Determine the [X, Y] coordinate at the center of the cell enclosing the given text.  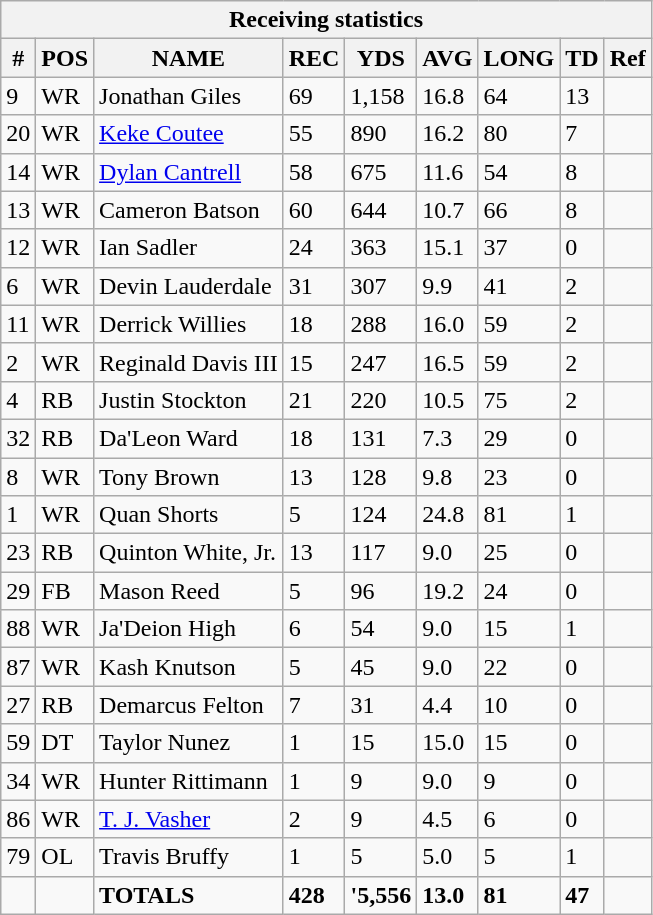
5.0 [448, 857]
FB [65, 591]
16.5 [448, 362]
Ref [628, 58]
4 [18, 400]
DT [65, 743]
15.1 [448, 248]
117 [381, 553]
363 [381, 248]
AVG [448, 58]
15.0 [448, 743]
4.4 [448, 705]
16.8 [448, 96]
96 [381, 591]
10 [519, 705]
1,158 [381, 96]
87 [18, 667]
247 [381, 362]
Kash Knutson [189, 667]
10.5 [448, 400]
20 [18, 134]
14 [18, 172]
34 [18, 781]
25 [519, 553]
Da'Leon Ward [189, 438]
# [18, 58]
OL [65, 857]
Keke Coutee [189, 134]
80 [519, 134]
Receiving statistics [326, 20]
Derrick Willies [189, 324]
79 [18, 857]
32 [18, 438]
10.7 [448, 210]
POS [65, 58]
Hunter Rittimann [189, 781]
Quan Shorts [189, 515]
124 [381, 515]
T. J. Vasher [189, 819]
66 [519, 210]
890 [381, 134]
12 [18, 248]
307 [381, 286]
22 [519, 667]
Tony Brown [189, 477]
4.5 [448, 819]
69 [314, 96]
131 [381, 438]
288 [381, 324]
220 [381, 400]
Justin Stockton [189, 400]
64 [519, 96]
TOTALS [189, 895]
45 [381, 667]
Dylan Cantrell [189, 172]
LONG [519, 58]
55 [314, 134]
Demarcus Felton [189, 705]
16.2 [448, 134]
37 [519, 248]
47 [582, 895]
Cameron Batson [189, 210]
428 [314, 895]
24.8 [448, 515]
675 [381, 172]
21 [314, 400]
13.0 [448, 895]
60 [314, 210]
128 [381, 477]
9.8 [448, 477]
75 [519, 400]
41 [519, 286]
58 [314, 172]
9.9 [448, 286]
19.2 [448, 591]
NAME [189, 58]
27 [18, 705]
Ja'Deion High [189, 629]
YDS [381, 58]
Quinton White, Jr. [189, 553]
11.6 [448, 172]
'5,556 [381, 895]
Mason Reed [189, 591]
88 [18, 629]
Reginald Davis III [189, 362]
Travis Bruffy [189, 857]
644 [381, 210]
7.3 [448, 438]
Ian Sadler [189, 248]
REC [314, 58]
TD [582, 58]
Jonathan Giles [189, 96]
86 [18, 819]
Taylor Nunez [189, 743]
Devin Lauderdale [189, 286]
11 [18, 324]
16.0 [448, 324]
